From the cell containing the given text, extract its center point as (x, y) coordinate. 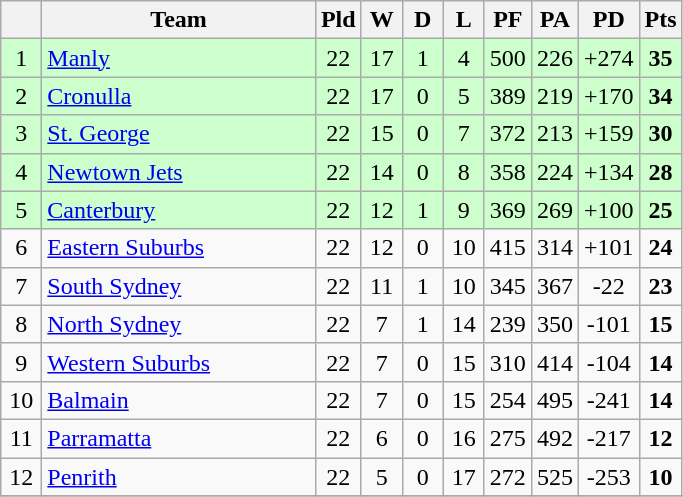
369 (508, 210)
310 (508, 362)
314 (554, 248)
500 (508, 58)
-217 (608, 438)
358 (508, 172)
South Sydney (179, 286)
345 (508, 286)
Team (179, 20)
Penrith (179, 477)
28 (660, 172)
23 (660, 286)
Cronulla (179, 96)
Parramatta (179, 438)
3 (22, 134)
PA (554, 20)
492 (554, 438)
414 (554, 362)
16 (464, 438)
525 (554, 477)
389 (508, 96)
2 (22, 96)
30 (660, 134)
254 (508, 400)
+170 (608, 96)
275 (508, 438)
PD (608, 20)
272 (508, 477)
25 (660, 210)
Pld (338, 20)
24 (660, 248)
St. George (179, 134)
219 (554, 96)
495 (554, 400)
-22 (608, 286)
415 (508, 248)
Western Suburbs (179, 362)
Manly (179, 58)
Newtown Jets (179, 172)
226 (554, 58)
Balmain (179, 400)
-241 (608, 400)
+274 (608, 58)
-101 (608, 324)
372 (508, 134)
+159 (608, 134)
224 (554, 172)
269 (554, 210)
+134 (608, 172)
Eastern Suburbs (179, 248)
350 (554, 324)
D (422, 20)
L (464, 20)
213 (554, 134)
+100 (608, 210)
367 (554, 286)
+101 (608, 248)
35 (660, 58)
Canterbury (179, 210)
-253 (608, 477)
PF (508, 20)
North Sydney (179, 324)
-104 (608, 362)
239 (508, 324)
W (382, 20)
Pts (660, 20)
34 (660, 96)
